Pinpoint the cell where the given text exists, returning its (x, y) midpoint coordinate. 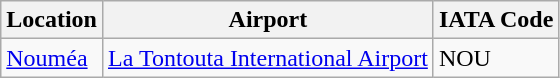
Airport (268, 20)
NOU (496, 58)
IATA Code (496, 20)
Nouméa (52, 58)
La Tontouta International Airport (268, 58)
Location (52, 20)
